Output the [x, y] coordinate of the center of the cell containing the given text.  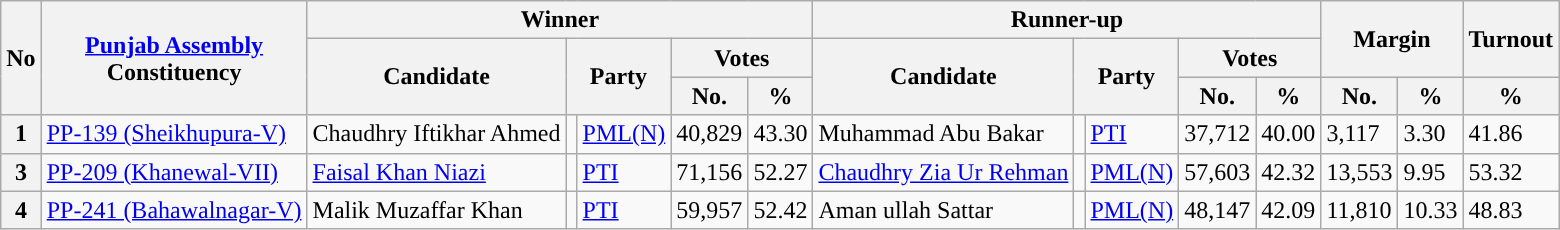
3 [21, 172]
1 [21, 134]
48.83 [1511, 210]
Chaudhry Zia Ur Rehman [944, 172]
41.86 [1511, 134]
PP-241 (Bahawalnagar-V) [174, 210]
43.30 [780, 134]
No [21, 58]
57,603 [1218, 172]
53.32 [1511, 172]
42.09 [1288, 210]
PP-209 (Khanewal-VII) [174, 172]
10.33 [1430, 210]
Winner [560, 20]
11,810 [1360, 210]
4 [21, 210]
71,156 [710, 172]
40,829 [710, 134]
52.27 [780, 172]
Margin [1392, 39]
3.30 [1430, 134]
48,147 [1218, 210]
3,117 [1360, 134]
13,553 [1360, 172]
Chaudhry Iftikhar Ahmed [436, 134]
Turnout [1511, 39]
Runner-up [1067, 20]
42.32 [1288, 172]
52.42 [780, 210]
Muhammad Abu Bakar [944, 134]
9.95 [1430, 172]
Aman ullah Sattar [944, 210]
40.00 [1288, 134]
Punjab AssemblyConstituency [174, 58]
Malik Muzaffar Khan [436, 210]
37,712 [1218, 134]
PP-139 (Sheikhupura-V) [174, 134]
59,957 [710, 210]
Faisal Khan Niazi [436, 172]
